Identify which cell holds the provided text, then report its (X, Y) central coordinate. 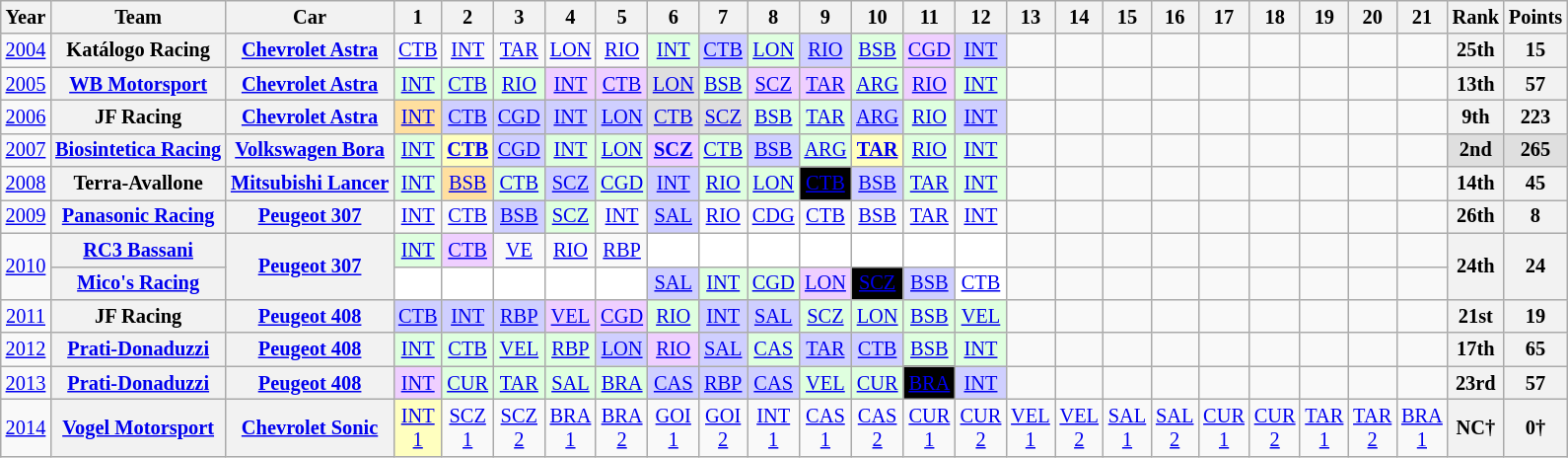
Mico's Racing (138, 283)
14th (1475, 184)
21st (1475, 316)
17 (1224, 17)
18 (1275, 17)
2nd (1475, 150)
Year (26, 17)
Mitsubishi Lancer (310, 184)
6 (674, 17)
12 (981, 17)
NC† (1475, 427)
0† (1535, 427)
TAR2 (1373, 427)
5 (621, 17)
14 (1079, 17)
10 (878, 17)
9 (826, 17)
SAL1 (1127, 427)
4 (571, 17)
23rd (1475, 383)
2011 (26, 316)
223 (1535, 116)
2013 (26, 383)
2010 (26, 267)
Chevrolet Sonic (310, 427)
Team (138, 17)
2004 (26, 50)
24 (1535, 267)
CAS1 (826, 427)
13th (1475, 84)
Panasonic Racing (138, 216)
2014 (26, 427)
CAS2 (878, 427)
45 (1535, 184)
265 (1535, 150)
1 (418, 17)
9th (1475, 116)
2008 (26, 184)
21 (1422, 17)
VEL1 (1030, 427)
Vogel Motorsport (138, 427)
17th (1475, 349)
TAR1 (1323, 427)
11 (929, 17)
Katálogo Racing (138, 50)
WB Motorsport (138, 84)
CDG (773, 216)
26th (1475, 216)
24th (1475, 267)
65 (1535, 349)
13 (1030, 17)
Volkswagen Bora (310, 150)
BRA2 (621, 427)
25th (1475, 50)
Rank (1475, 17)
Car (310, 17)
20 (1373, 17)
2007 (26, 150)
RC3 Bassani (138, 250)
3 (519, 17)
SCZ2 (519, 427)
GOI1 (674, 427)
2006 (26, 116)
Points (1535, 17)
Biosintetica Racing (138, 150)
16 (1175, 17)
2005 (26, 84)
Terra-Avallone (138, 184)
2009 (26, 216)
VEL2 (1079, 427)
2 (467, 17)
GOI2 (724, 427)
VE (519, 250)
SCZ1 (467, 427)
2012 (26, 349)
7 (724, 17)
SAL2 (1175, 427)
